Identify which cell holds the provided text, then report its (X, Y) central coordinate. 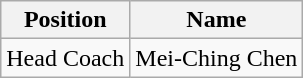
Head Coach (66, 58)
Mei-Ching Chen (216, 58)
Position (66, 20)
Name (216, 20)
